For the text-containing cell, return its midpoint in [x, y] coordinate format. 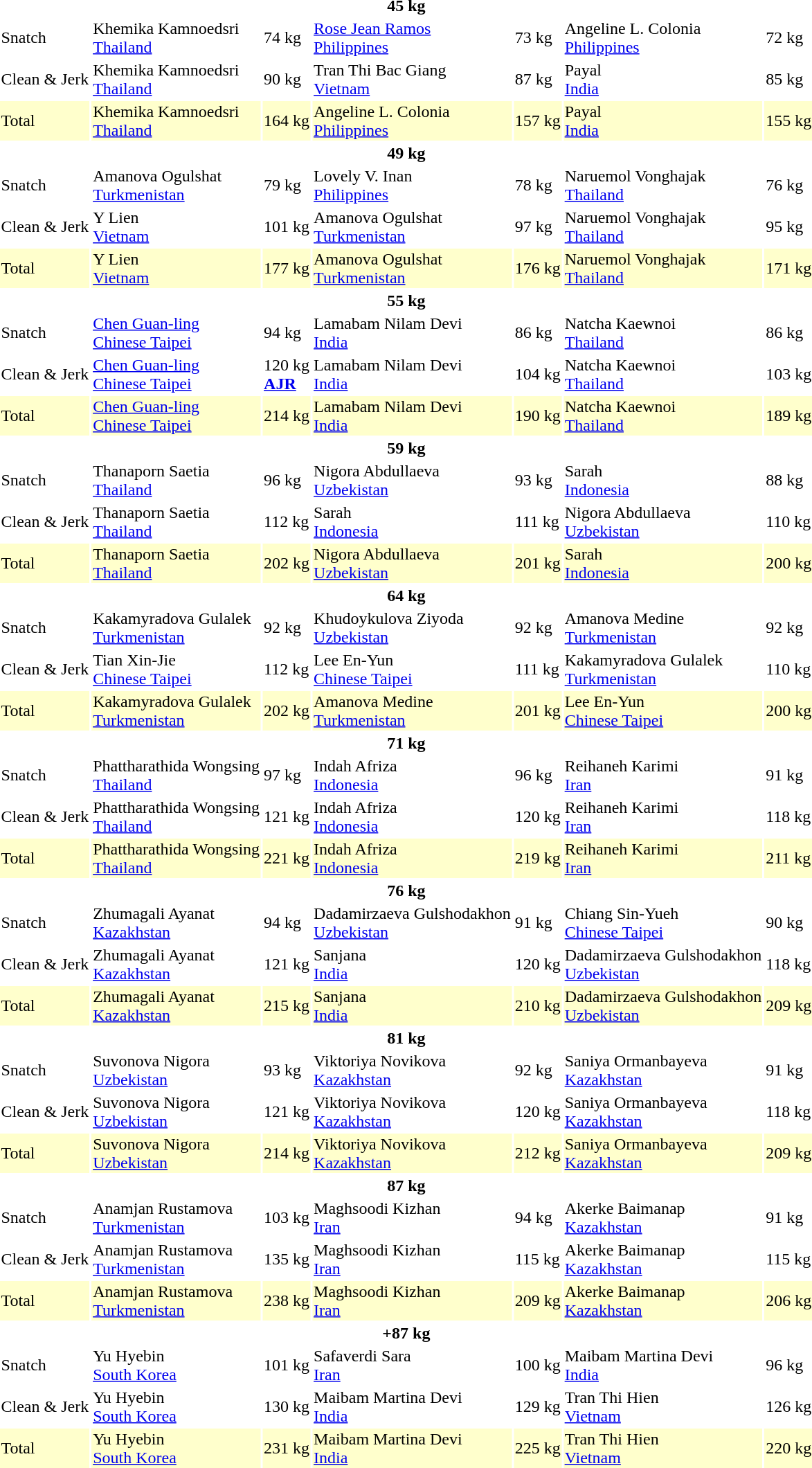
221 kg [287, 859]
104 kg [537, 374]
177 kg [287, 269]
135 kg [287, 1259]
Chiang Sin-Yueh Chinese Taipei [663, 922]
91 kg [537, 922]
Tran Thi Bac Giang Vietnam [413, 79]
219 kg [537, 859]
115 kg [537, 1259]
157 kg [537, 120]
90 kg [287, 79]
73 kg [537, 37]
129 kg [537, 1407]
164 kg [287, 120]
Khudoykulova Ziyoda Uzbekistan [413, 627]
212 kg [537, 1154]
215 kg [287, 1005]
190 kg [537, 415]
231 kg [287, 1449]
238 kg [287, 1300]
86 kg [537, 332]
Tian Xin-Jie Chinese Taipei [177, 669]
209 kg [537, 1300]
130 kg [287, 1407]
Lovely V. Inan Philippines [413, 186]
103 kg [287, 1217]
Rose Jean Ramos Philippines [413, 37]
79 kg [287, 186]
100 kg [537, 1366]
225 kg [537, 1449]
87 kg [537, 79]
120 kg AJR [287, 374]
Safaverdi Sara Iran [413, 1366]
176 kg [537, 269]
210 kg [537, 1005]
74 kg [287, 37]
78 kg [537, 186]
